Identify which cell holds the provided text, then report its (X, Y) central coordinate. 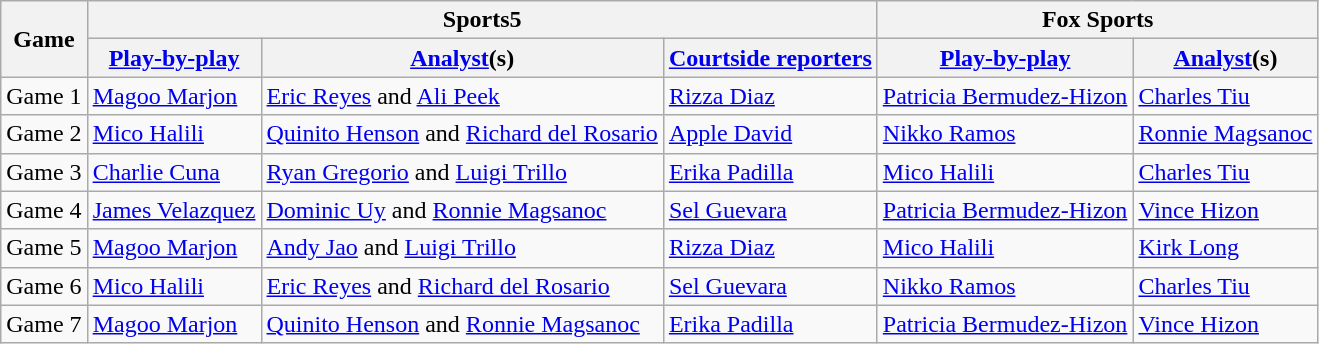
Game 7 (44, 324)
Game 4 (44, 210)
Eric Reyes and Ali Peek (462, 96)
Game (44, 39)
Quinito Henson and Richard del Rosario (462, 134)
Kirk Long (1226, 248)
James Velazquez (174, 210)
Ronnie Magsanoc (1226, 134)
Game 1 (44, 96)
Game 6 (44, 286)
Game 2 (44, 134)
Andy Jao and Luigi Trillo (462, 248)
Fox Sports (1098, 20)
Courtside reporters (770, 58)
Ryan Gregorio and Luigi Trillo (462, 172)
Eric Reyes and Richard del Rosario (462, 286)
Sports5 (482, 20)
Charlie Cuna (174, 172)
Game 5 (44, 248)
Game 3 (44, 172)
Apple David (770, 134)
Quinito Henson and Ronnie Magsanoc (462, 324)
Dominic Uy and Ronnie Magsanoc (462, 210)
